Determine the [X, Y] coordinate at the center of the cell enclosing the given text.  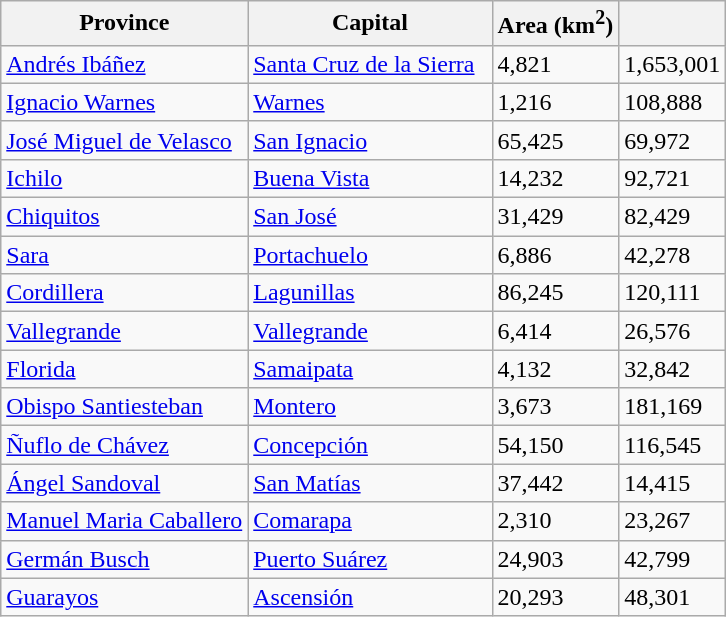
Comarapa [370, 521]
82,429 [672, 217]
92,721 [672, 178]
Chiquitos [124, 217]
37,442 [556, 483]
48,301 [672, 597]
Montero [370, 407]
108,888 [672, 102]
6,886 [556, 255]
54,150 [556, 445]
Obispo Santiesteban [124, 407]
San Ignacio [370, 140]
42,278 [672, 255]
Germán Busch [124, 559]
Samaipata [370, 369]
6,414 [556, 331]
Ñuflo de Chávez [124, 445]
Province [124, 24]
181,169 [672, 407]
4,132 [556, 369]
26,576 [672, 331]
San José [370, 217]
42,799 [672, 559]
116,545 [672, 445]
San Matías [370, 483]
José Miguel de Velasco [124, 140]
Capital [370, 24]
Guarayos [124, 597]
14,415 [672, 483]
31,429 [556, 217]
20,293 [556, 597]
1,653,001 [672, 64]
Ichilo [124, 178]
Warnes [370, 102]
14,232 [556, 178]
120,111 [672, 293]
24,903 [556, 559]
4,821 [556, 64]
Cordillera [124, 293]
3,673 [556, 407]
Puerto Suárez [370, 559]
69,972 [672, 140]
Lagunillas [370, 293]
32,842 [672, 369]
Andrés Ibáñez [124, 64]
Concepción [370, 445]
Portachuelo [370, 255]
Manuel Maria Caballero [124, 521]
1,216 [556, 102]
Ángel Sandoval [124, 483]
65,425 [556, 140]
Sara [124, 255]
Area (km2) [556, 24]
Florida [124, 369]
86,245 [556, 293]
Ignacio Warnes [124, 102]
Santa Cruz de la Sierra [370, 64]
23,267 [672, 521]
2,310 [556, 521]
Ascensión [370, 597]
Buena Vista [370, 178]
